Extract the [x, y] coordinate from the center of the cell holding the provided text.  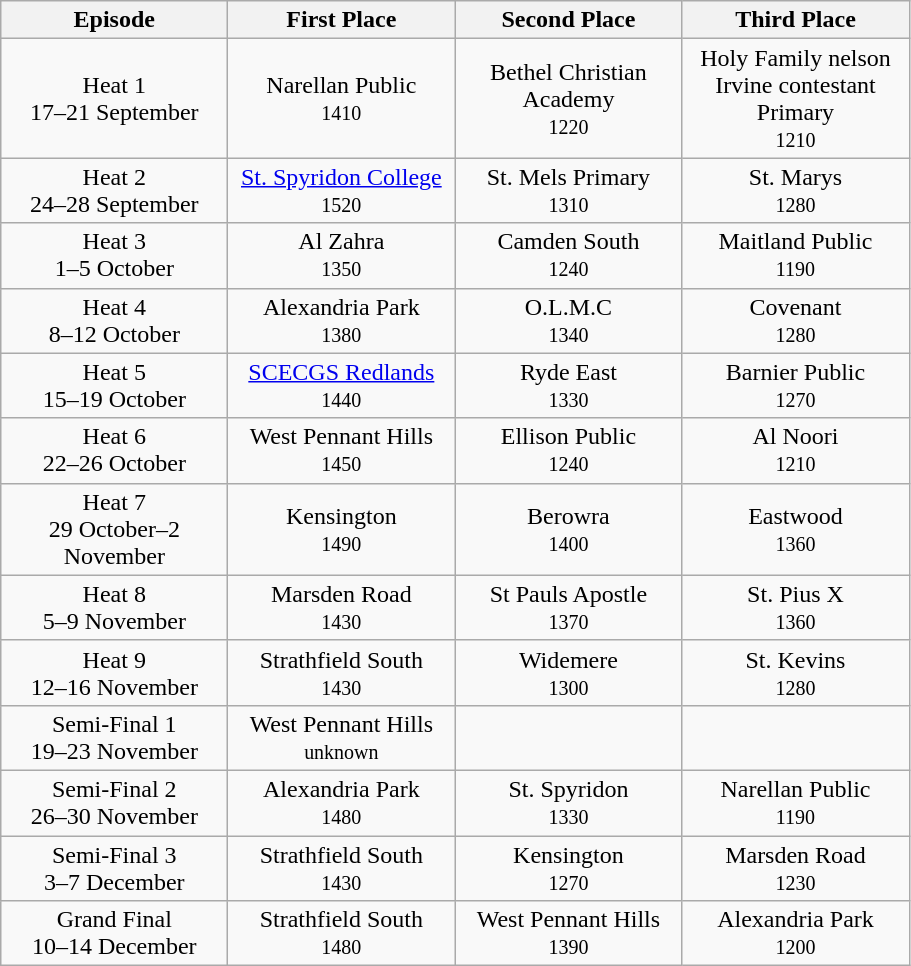
Heat 31–5 October [114, 256]
Alexandria Park1380 [342, 320]
Ryde East1330 [568, 386]
Narellan Public1410 [342, 98]
Heat 912–16 November [114, 672]
Heat 117–21 September [114, 98]
Strathfield South1480 [342, 934]
Covenant1280 [796, 320]
Al Noori1210 [796, 450]
Bethel Christian Academy1220 [568, 98]
St. Spyridon1330 [568, 802]
Third Place [796, 20]
First Place [342, 20]
Heat 622–26 October [114, 450]
Heat 85–9 November [114, 608]
St. Kevins1280 [796, 672]
West Pennant Hillsunknown [342, 738]
Heat 729 October–2 November [114, 529]
St. Mels Primary1310 [568, 190]
Maitland Public1190 [796, 256]
St. Pius X1360 [796, 608]
Marsden Road1230 [796, 868]
Barnier Public1270 [796, 386]
Alexandria Park1200 [796, 934]
Alexandria Park1480 [342, 802]
West Pennant Hills1390 [568, 934]
Semi-Final 33–7 December [114, 868]
St. Marys1280 [796, 190]
Holy Family nelson Irvine contestant Primary1210 [796, 98]
Grand Final10–14 December [114, 934]
Episode [114, 20]
Widemere1300 [568, 672]
St Pauls Apostle1370 [568, 608]
Marsden Road1430 [342, 608]
Heat 48–12 October [114, 320]
Kensington1490 [342, 529]
Ellison Public1240 [568, 450]
Narellan Public1190 [796, 802]
Heat 515–19 October [114, 386]
Eastwood1360 [796, 529]
Semi-Final 226–30 November [114, 802]
Semi-Final 119–23 November [114, 738]
West Pennant Hills1450 [342, 450]
Heat 224–28 September [114, 190]
Berowra1400 [568, 529]
SCECGS Redlands1440 [342, 386]
Al Zahra1350 [342, 256]
Camden South1240 [568, 256]
O.L.M.C1340 [568, 320]
St. Spyridon College1520 [342, 190]
Kensington1270 [568, 868]
Second Place [568, 20]
